Locate the cell with the specified text and output its [x, y] center coordinate. 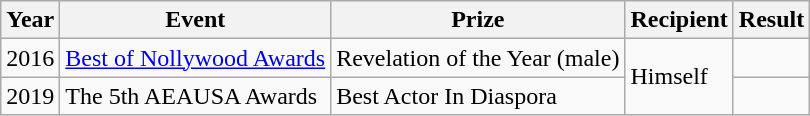
Prize [478, 20]
Recipient [679, 20]
Best Actor In Diaspora [478, 96]
Best of Nollywood Awards [196, 58]
Himself [679, 77]
2019 [30, 96]
Result [771, 20]
Year [30, 20]
2016 [30, 58]
The 5th AEAUSA Awards [196, 96]
Event [196, 20]
Revelation of the Year (male) [478, 58]
